Scan for the cell matching the given text and deliver its (x, y) coordinate at center. 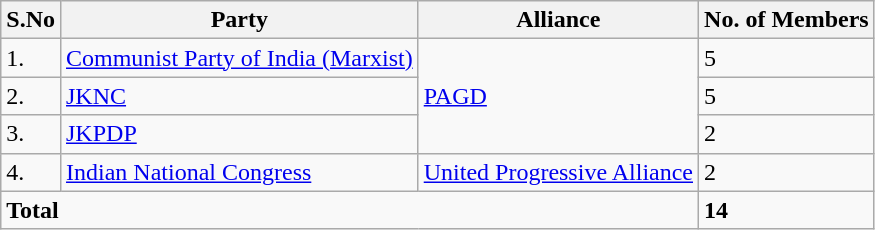
14 (787, 210)
1. (31, 58)
No. of Members (787, 20)
3. (31, 134)
JKPDP (239, 134)
S.No (31, 20)
Alliance (558, 20)
Indian National Congress (239, 172)
2. (31, 96)
4. (31, 172)
Communist Party of India (Marxist) (239, 58)
Party (239, 20)
Total (350, 210)
JKNC (239, 96)
United Progressive Alliance (558, 172)
PAGD (558, 96)
